Locate the cell with the specified text and output its [x, y] center coordinate. 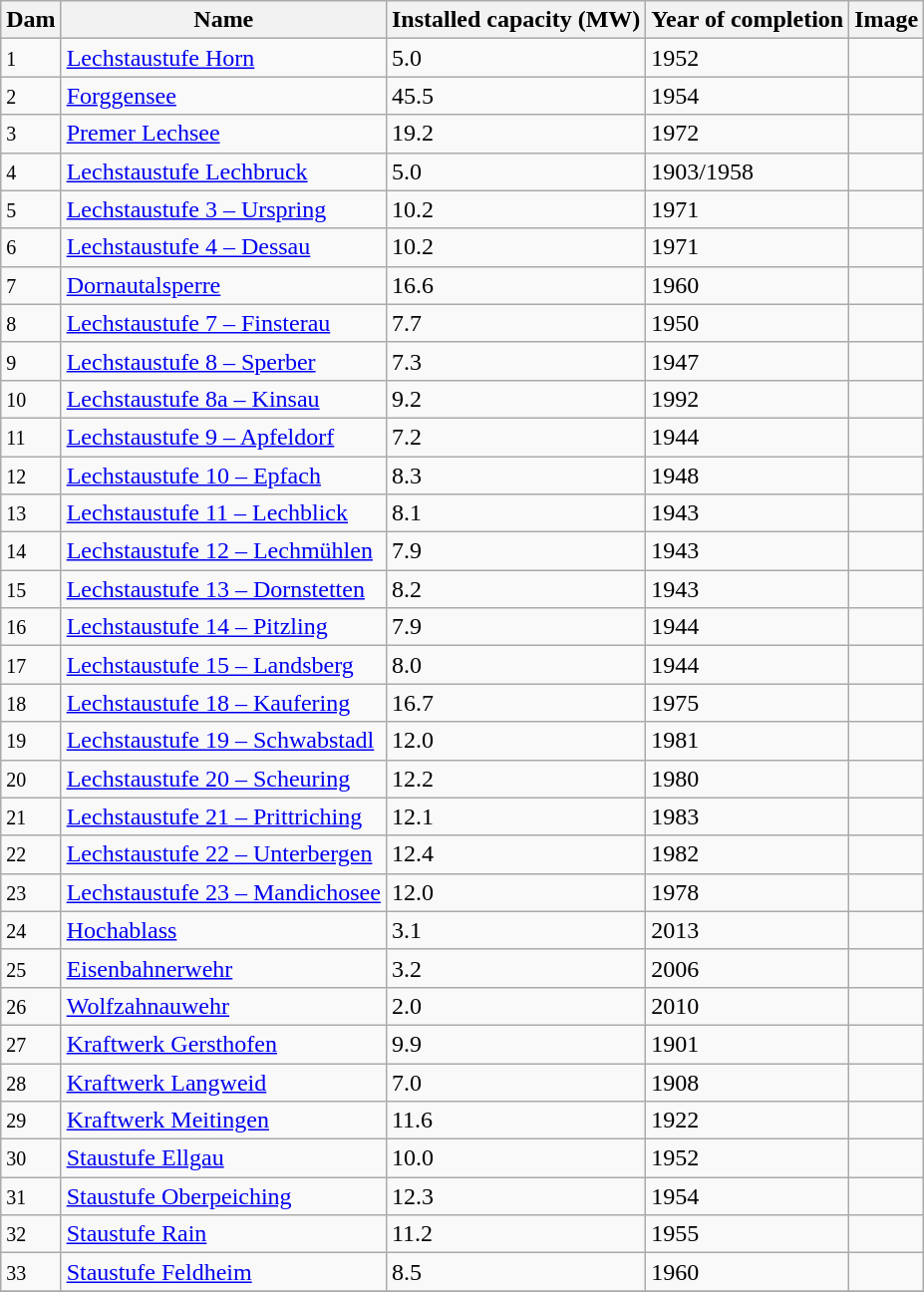
12.1 [515, 816]
Lechstaustufe 15 – Landsberg [223, 665]
Staustufe Ellgau [223, 1158]
Kraftwerk Gersthofen [223, 1044]
19 [31, 741]
16 [31, 627]
1982 [748, 854]
14 [31, 551]
32 [31, 1234]
1955 [748, 1234]
2006 [748, 968]
12.2 [515, 779]
21 [31, 816]
45.5 [515, 96]
16.6 [515, 285]
Lechstaustufe 8a – Kinsau [223, 399]
10.0 [515, 1158]
4 [31, 171]
8.2 [515, 589]
Lechstaustufe 8 – Sperber [223, 361]
Staustufe Rain [223, 1234]
8.1 [515, 513]
Forggensee [223, 96]
8.5 [515, 1272]
13 [31, 513]
28 [31, 1082]
Kraftwerk Meitingen [223, 1121]
Eisenbahnerwehr [223, 968]
2.0 [515, 1006]
12.4 [515, 854]
Lechstaustufe 7 – Finsterau [223, 323]
17 [31, 665]
10 [31, 399]
1901 [748, 1044]
1983 [748, 816]
7.7 [515, 323]
8.3 [515, 476]
Wolfzahnauwehr [223, 1006]
20 [31, 779]
7.3 [515, 361]
1992 [748, 399]
Staustufe Feldheim [223, 1272]
Lechstaustufe 13 – Dornstetten [223, 589]
11.2 [515, 1234]
Hochablass [223, 930]
30 [31, 1158]
8.0 [515, 665]
Dam [31, 20]
Installed capacity (MW) [515, 20]
11 [31, 437]
Lechstaustufe 10 – Epfach [223, 476]
7.2 [515, 437]
12 [31, 476]
9.2 [515, 399]
3.2 [515, 968]
1903/1958 [748, 171]
3 [31, 134]
Dornautalsperre [223, 285]
1978 [748, 892]
Lechstaustufe 14 – Pitzling [223, 627]
1980 [748, 779]
Lechstaustufe 18 – Kaufering [223, 703]
9 [31, 361]
1948 [748, 476]
Image [887, 20]
Lechstaustufe 11 – Lechblick [223, 513]
26 [31, 1006]
6 [31, 247]
15 [31, 589]
7 [31, 285]
1908 [748, 1082]
18 [31, 703]
2010 [748, 1006]
1972 [748, 134]
9.9 [515, 1044]
27 [31, 1044]
8 [31, 323]
Lechstaustufe 9 – Apfeldorf [223, 437]
19.2 [515, 134]
Kraftwerk Langweid [223, 1082]
Year of completion [748, 20]
7.0 [515, 1082]
Name [223, 20]
1947 [748, 361]
24 [31, 930]
Lechstaustufe 20 – Scheuring [223, 779]
Lechstaustufe 4 – Dessau [223, 247]
29 [31, 1121]
Lechstaustufe 23 – Mandichosee [223, 892]
22 [31, 854]
Lechstaustufe 21 – Prittriching [223, 816]
5 [31, 209]
Lechstaustufe 3 – Urspring [223, 209]
2013 [748, 930]
1975 [748, 703]
Premer Lechsee [223, 134]
23 [31, 892]
11.6 [515, 1121]
Lechstaustufe 19 – Schwabstadl [223, 741]
Lechstaustufe Lechbruck [223, 171]
2 [31, 96]
12.3 [515, 1196]
33 [31, 1272]
16.7 [515, 703]
3.1 [515, 930]
1950 [748, 323]
Lechstaustufe Horn [223, 58]
Lechstaustufe 12 – Lechmühlen [223, 551]
1981 [748, 741]
25 [31, 968]
Lechstaustufe 22 – Unterbergen [223, 854]
31 [31, 1196]
1 [31, 58]
Staustufe Oberpeiching [223, 1196]
1922 [748, 1121]
